Output the [x, y] coordinate of the center of the cell containing the given text.  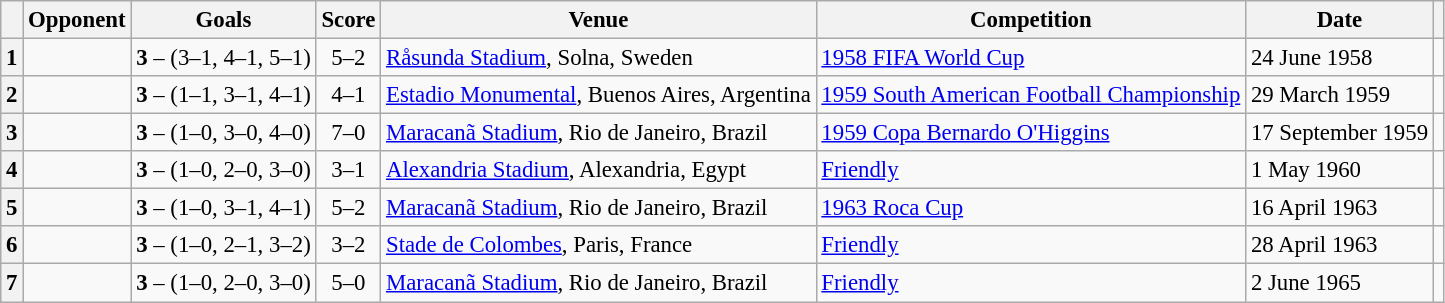
1959 Copa Bernardo O'Higgins [1031, 133]
3–2 [348, 245]
3 – (1–1, 3–1, 4–1) [224, 95]
5–0 [348, 283]
29 March 1959 [1340, 95]
7 [12, 283]
1 May 1960 [1340, 170]
3 – (1–0, 2–1, 3–2) [224, 245]
2 [12, 95]
Venue [598, 20]
24 June 1958 [1340, 58]
Competition [1031, 20]
2 June 1965 [1340, 283]
3–1 [348, 170]
Estadio Monumental, Buenos Aires, Argentina [598, 95]
1958 FIFA World Cup [1031, 58]
17 September 1959 [1340, 133]
4 [12, 170]
7–0 [348, 133]
1959 South American Football Championship [1031, 95]
4–1 [348, 95]
3 – (3–1, 4–1, 5–1) [224, 58]
Opponent [77, 20]
28 April 1963 [1340, 245]
Date [1340, 20]
5 [12, 208]
Goals [224, 20]
1 [12, 58]
3 [12, 133]
6 [12, 245]
Score [348, 20]
3 – (1–0, 3–0, 4–0) [224, 133]
3 – (1–0, 3–1, 4–1) [224, 208]
Råsunda Stadium, Solna, Sweden [598, 58]
Stade de Colombes, Paris, France [598, 245]
1963 Roca Cup [1031, 208]
16 April 1963 [1340, 208]
Alexandria Stadium, Alexandria, Egypt [598, 170]
